Search for the cell housing the specified text and yield its [x, y] center coordinate. 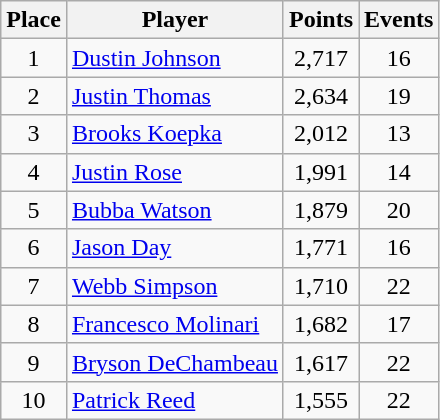
Bryson DeChambeau [174, 362]
Webb Simpson [174, 286]
1,771 [320, 248]
Player [174, 20]
20 [399, 210]
2,634 [320, 96]
17 [399, 324]
1,710 [320, 286]
10 [34, 400]
Jason Day [174, 248]
Justin Thomas [174, 96]
4 [34, 172]
Patrick Reed [174, 400]
Place [34, 20]
14 [399, 172]
1,991 [320, 172]
1,682 [320, 324]
13 [399, 134]
2 [34, 96]
19 [399, 96]
Francesco Molinari [174, 324]
Brooks Koepka [174, 134]
Justin Rose [174, 172]
7 [34, 286]
1,879 [320, 210]
Points [320, 20]
Bubba Watson [174, 210]
1,555 [320, 400]
8 [34, 324]
5 [34, 210]
2,717 [320, 58]
3 [34, 134]
2,012 [320, 134]
Events [399, 20]
1 [34, 58]
6 [34, 248]
Dustin Johnson [174, 58]
1,617 [320, 362]
9 [34, 362]
